For the text-containing cell, return its midpoint in (x, y) coordinate format. 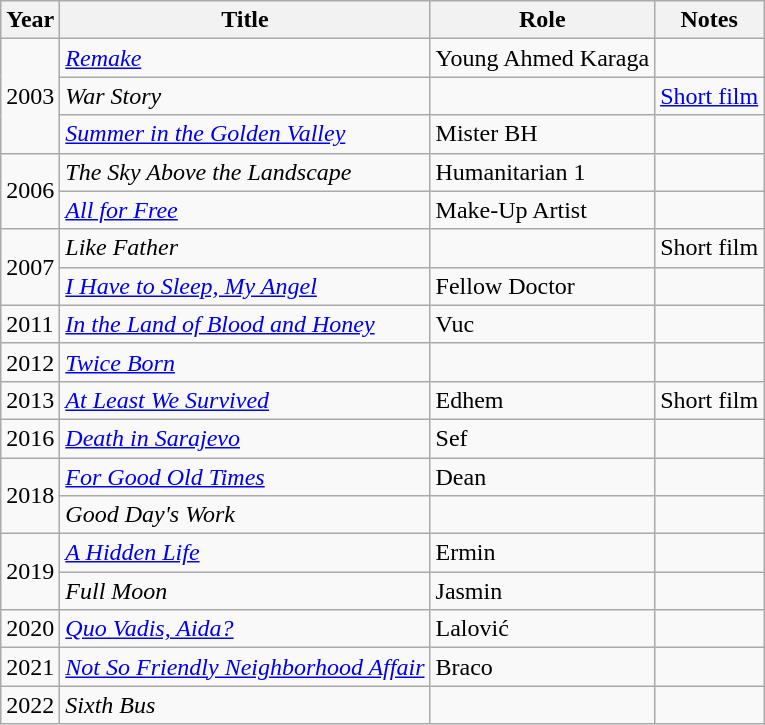
Year (30, 20)
Ermin (542, 553)
Summer in the Golden Valley (245, 134)
Notes (710, 20)
Title (245, 20)
Vuc (542, 324)
Lalović (542, 629)
In the Land of Blood and Honey (245, 324)
War Story (245, 96)
Humanitarian 1 (542, 172)
2018 (30, 496)
Fellow Doctor (542, 286)
2006 (30, 191)
Twice Born (245, 362)
2007 (30, 267)
Braco (542, 667)
2020 (30, 629)
2021 (30, 667)
The Sky Above the Landscape (245, 172)
Sixth Bus (245, 705)
At Least We Survived (245, 400)
2019 (30, 572)
Full Moon (245, 591)
Death in Sarajevo (245, 438)
Not So Friendly Neighborhood Affair (245, 667)
Remake (245, 58)
I Have to Sleep, My Angel (245, 286)
Jasmin (542, 591)
Young Ahmed Karaga (542, 58)
2011 (30, 324)
Sef (542, 438)
Mister BH (542, 134)
2003 (30, 96)
2012 (30, 362)
2016 (30, 438)
All for Free (245, 210)
Make-Up Artist (542, 210)
Role (542, 20)
Good Day's Work (245, 515)
Dean (542, 477)
Quo Vadis, Aida? (245, 629)
Edhem (542, 400)
2022 (30, 705)
A Hidden Life (245, 553)
Like Father (245, 248)
2013 (30, 400)
For Good Old Times (245, 477)
